Output the (x, y) coordinate of the center of the cell containing the given text.  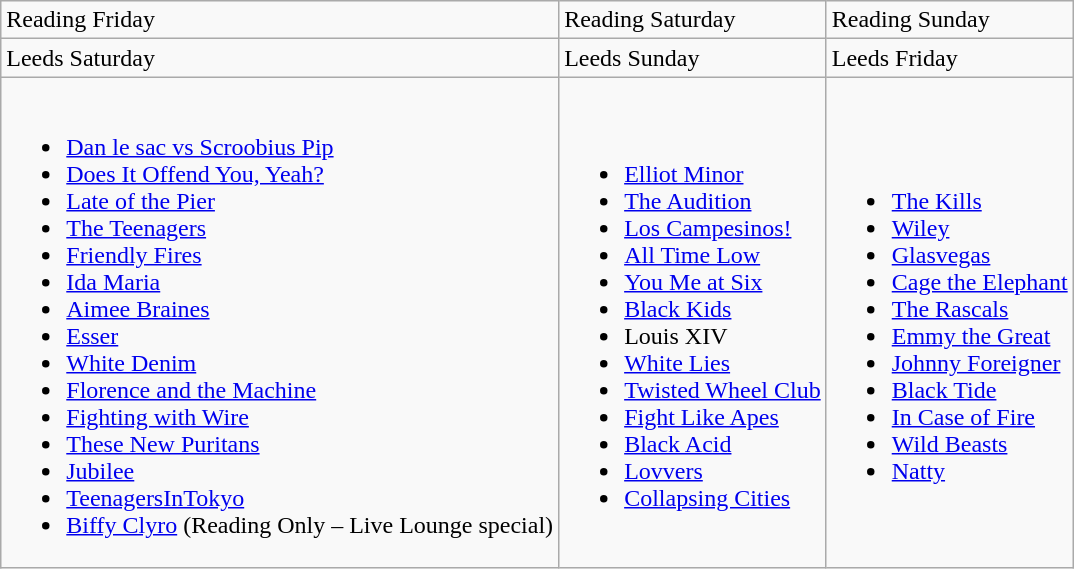
Leeds Friday (950, 58)
Leeds Sunday (693, 58)
Reading Sunday (950, 20)
Leeds Saturday (280, 58)
Reading Saturday (693, 20)
The KillsWileyGlasvegasCage the ElephantThe RascalsEmmy the GreatJohnny ForeignerBlack TideIn Case of FireWild BeastsNatty (950, 322)
Reading Friday (280, 20)
